Return the [X, Y] coordinate for the center point of the cell that contains the specified text.  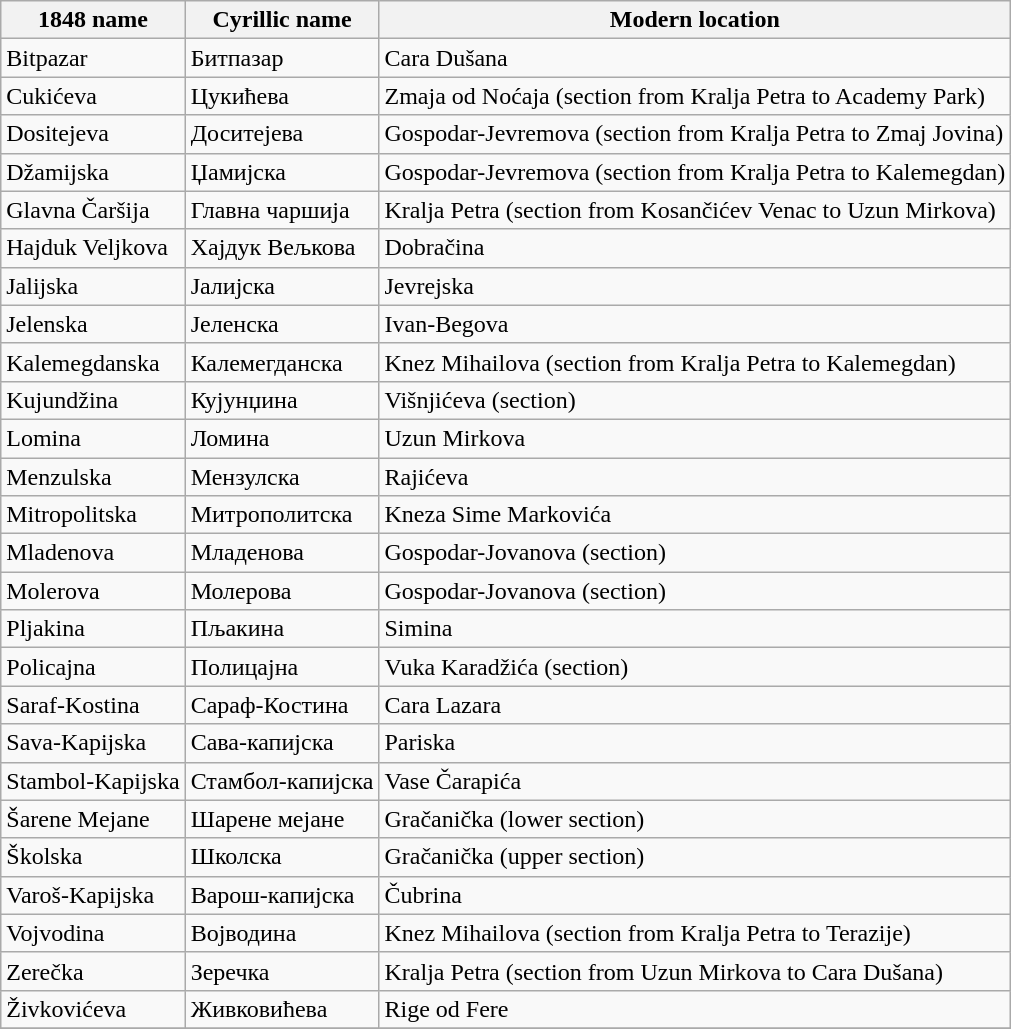
Menzulska [93, 477]
Kalemegdanska [93, 362]
Stambol-Kapijska [93, 781]
Lomina [93, 438]
Višnjićeva (section) [695, 400]
Јеленска [282, 324]
Vuka Karadžića (section) [695, 667]
Џамијска [282, 172]
Варош-капијска [282, 895]
Rige od Fere [695, 1009]
Зеречка [282, 971]
Hajduk Veljkova [93, 248]
Cara Lazara [695, 705]
Cara Dušana [695, 58]
Knez Mihailova (section from Kralja Petra to Terazije) [695, 933]
Džamijska [93, 172]
Војводина [282, 933]
Jalijska [93, 286]
Ломина [282, 438]
Saraf-Kostina [93, 705]
Кујунџина [282, 400]
Калемегданска [282, 362]
Pariska [695, 743]
Gospodar-Jevremova (section from Kralja Petra to Zmaj Jovina) [695, 134]
Zmaja od Noćaja (section from Kralja Petra to Academy Park) [695, 96]
Gospodar-Jevremova (section from Kralja Petra to Kalemegdan) [695, 172]
Mladenova [93, 553]
Jevrejska [695, 286]
Zerečka [93, 971]
Vojvodina [93, 933]
Цукићева [282, 96]
Битпазар [282, 58]
Сараф-Костина [282, 705]
Школска [282, 857]
Gračanička (upper section) [695, 857]
Živkovićeva [93, 1009]
Bitpazar [93, 58]
Kralja Petra (section from Uzun Mirkova to Cara Dušana) [695, 971]
Главна чаршија [282, 210]
Knez Mihailova (section from Kralja Petra to Kalemegdan) [695, 362]
Školska [93, 857]
Јалијска [282, 286]
Kujundžina [93, 400]
Varoš-Kapijska [93, 895]
Sava-Kapijska [93, 743]
Glavna Čaršija [93, 210]
Simina [695, 629]
Полицајна [282, 667]
Molerova [93, 591]
Младенова [282, 553]
Ivan-Begova [695, 324]
Vase Čarapića [695, 781]
Gračanička (lower section) [695, 819]
Хајдук Вељкова [282, 248]
Uzun Mirkova [695, 438]
1848 name [93, 20]
Jelenska [93, 324]
Dositejeva [93, 134]
Доситејева [282, 134]
Kneza Sime Markоvića [695, 515]
Стамбол-капијска [282, 781]
Молерова [282, 591]
Dobračina [695, 248]
Cukićeva [93, 96]
Cyrillic name [282, 20]
Шарене мејане [282, 819]
Pljakina [93, 629]
Мензулска [282, 477]
Kralja Petra (section from Kosančićev Venac to Uzun Mirkova) [695, 210]
Rajićeva [695, 477]
Сава-капијска [282, 743]
Пљакина [282, 629]
Šarene Mejane [93, 819]
Modern location [695, 20]
Митрополитска [282, 515]
Čubrina [695, 895]
Живковићева [282, 1009]
Policajna [93, 667]
Mitropolitska [93, 515]
